Capture the cell that displays the provided text and extract its [x, y] central coordinate. 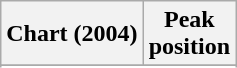
Peakposition [189, 34]
Chart (2004) [72, 34]
